From the cell containing the given text, extract its center point as (x, y) coordinate. 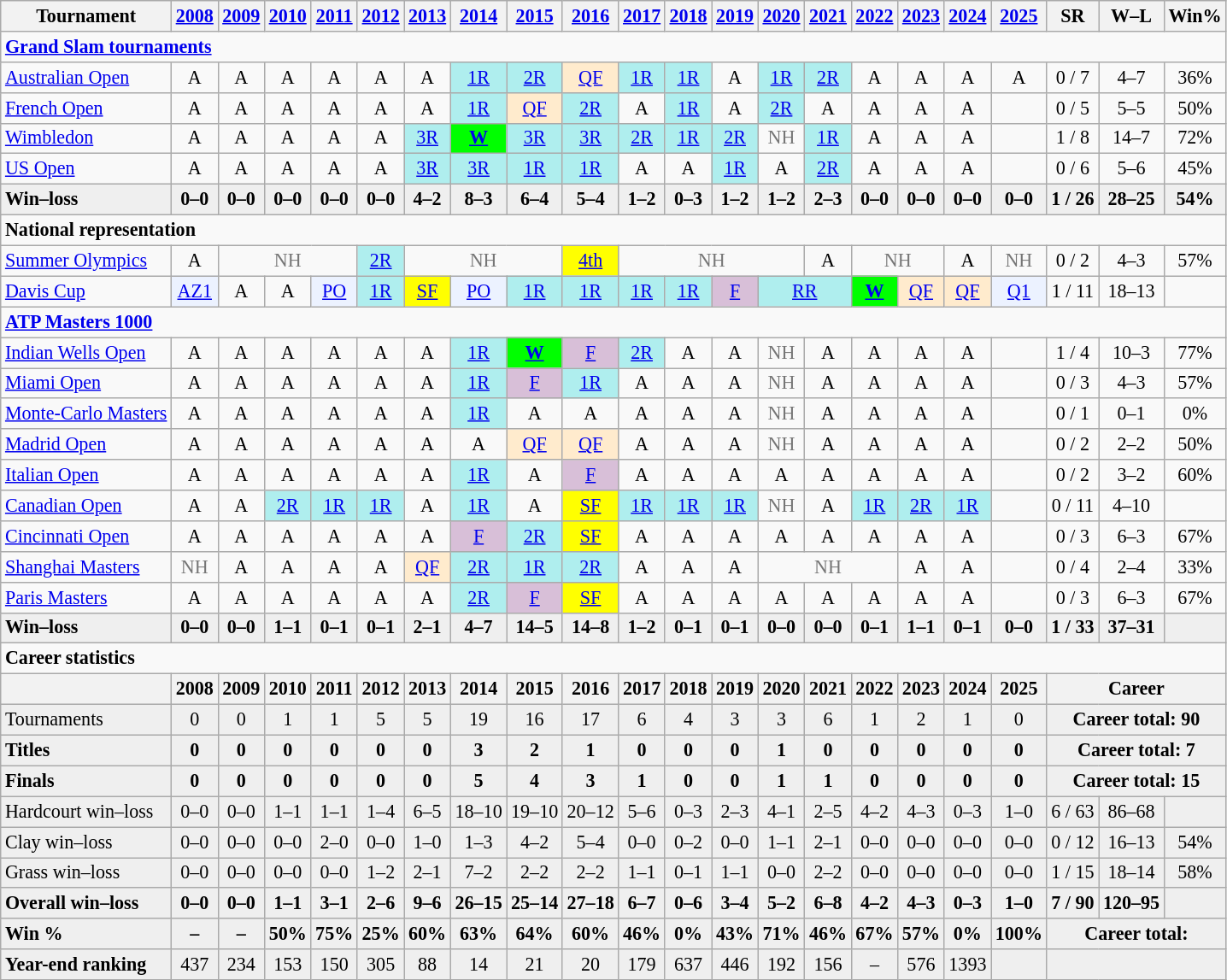
446 (735, 965)
ATP Masters 1000 (613, 322)
58% (1195, 872)
8–3 (478, 199)
20–12 (590, 812)
Finals (86, 781)
Titles (86, 750)
14–5 (535, 628)
5–2 (781, 903)
2–5 (828, 812)
W–L (1131, 15)
1–4 (380, 812)
RR (805, 291)
64% (535, 934)
28–25 (1131, 199)
Career statistics (613, 659)
0 / 11 (1073, 505)
Overall win–loss (86, 903)
4–1 (781, 812)
6–7 (642, 903)
3–4 (735, 903)
0 / 6 (1073, 169)
0 / 7 (1073, 77)
17 (590, 719)
150 (334, 965)
Canadian Open (86, 505)
0–6 (688, 903)
2–6 (380, 903)
Wimbledon (86, 138)
305 (380, 965)
Hardcourt win–loss (86, 812)
14–7 (1131, 138)
Career total: 90 (1136, 719)
18–10 (478, 812)
0 / 1 (1073, 414)
37–31 (1131, 628)
25–14 (535, 903)
153 (287, 965)
Davis Cup (86, 291)
9–6 (427, 903)
AZ1 (195, 291)
SR (1073, 15)
72% (1195, 138)
14 (478, 965)
US Open (86, 169)
French Open (86, 108)
1 / 11 (1073, 291)
3–1 (334, 903)
1 / 26 (1073, 199)
637 (688, 965)
Cincinnati Open (86, 536)
4–10 (1131, 505)
20 (590, 965)
179 (642, 965)
45% (1195, 169)
1393 (967, 965)
5–5 (1131, 108)
Summer Olympics (86, 261)
0 / 5 (1073, 108)
Australian Open (86, 77)
63% (478, 934)
1 / 33 (1073, 628)
Win % (86, 934)
0 / 4 (1073, 566)
1 / 4 (1073, 352)
71% (781, 934)
7 / 90 (1073, 903)
3–2 (1131, 475)
Monte-Carlo Masters (86, 414)
Indian Wells Open (86, 352)
18–14 (1131, 872)
Career (1136, 689)
Paris Masters (86, 597)
36% (1195, 77)
Shanghai Masters (86, 566)
16–13 (1131, 842)
0 / 12 (1073, 842)
6–5 (427, 812)
Career total: 7 (1136, 750)
Italian Open (86, 475)
Tournament (86, 15)
2–0 (334, 842)
10–3 (1131, 352)
7–2 (478, 872)
6–4 (535, 199)
19 (478, 719)
Win% (1195, 15)
86–68 (1131, 812)
77% (1195, 352)
Career total: (1136, 934)
6 / 63 (1073, 812)
43% (735, 934)
33% (1195, 566)
4th (590, 261)
88 (427, 965)
21 (535, 965)
Grass win–loss (86, 872)
1–3 (478, 842)
Clay win–loss (86, 842)
26–15 (478, 903)
437 (195, 965)
Q1 (1019, 291)
14–8 (590, 628)
2–4 (1131, 566)
Grand Slam tournaments (613, 46)
192 (781, 965)
Year-end ranking (86, 965)
120–95 (1131, 903)
19–10 (535, 812)
Tournaments (86, 719)
18–13 (1131, 291)
156 (828, 965)
1 / 15 (1073, 872)
27–18 (590, 903)
576 (921, 965)
1 / 8 (1073, 138)
Miami Open (86, 383)
100% (1019, 934)
Madrid Open (86, 444)
National representation (613, 230)
75% (334, 934)
Career total: 15 (1136, 781)
0–2 (688, 842)
16 (535, 719)
6–8 (828, 903)
25% (380, 934)
234 (241, 965)
